Scan for the cell matching the given text and deliver its [x, y] coordinate at center. 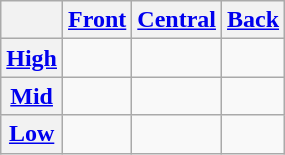
Low [32, 134]
Mid [32, 96]
Central [177, 20]
Front [98, 20]
Back [254, 20]
High [32, 58]
